Search for the cell housing the specified text and yield its [X, Y] center coordinate. 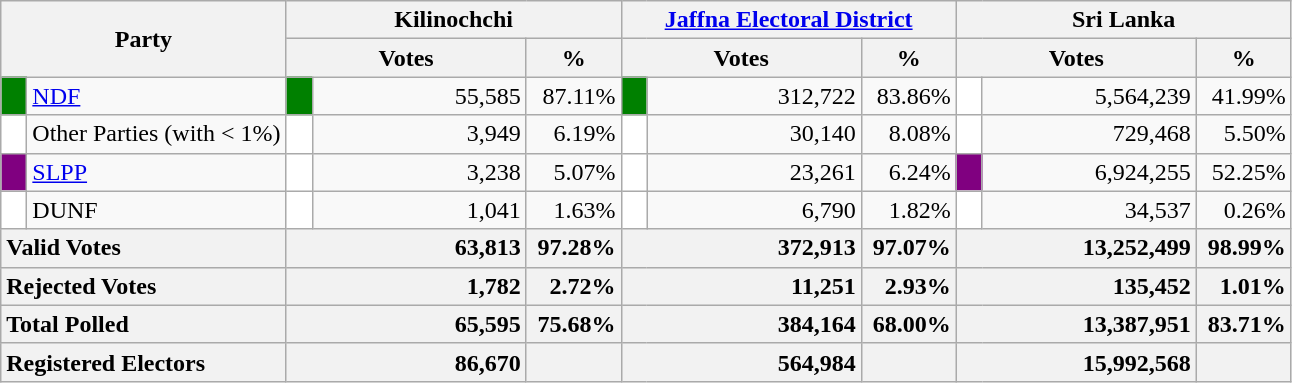
Party [144, 39]
0.26% [1244, 210]
Valid Votes [144, 248]
75.68% [574, 324]
5.50% [1244, 134]
2.93% [908, 286]
65,595 [406, 324]
15,992,568 [1076, 362]
1.01% [1244, 286]
1.82% [908, 210]
6.24% [908, 172]
83.71% [1244, 324]
6,790 [754, 210]
DUNF [156, 210]
Jaffna Electoral District [788, 20]
2.72% [574, 286]
564,984 [741, 362]
87.11% [574, 96]
Sri Lanka [1124, 20]
Other Parties (with < 1%) [156, 134]
13,387,951 [1076, 324]
Registered Electors [144, 362]
97.28% [574, 248]
55,585 [419, 96]
3,949 [419, 134]
5.07% [574, 172]
63,813 [406, 248]
13,252,499 [1076, 248]
Rejected Votes [144, 286]
98.99% [1244, 248]
312,722 [754, 96]
Total Polled [144, 324]
8.08% [908, 134]
NDF [156, 96]
34,537 [1089, 210]
83.86% [908, 96]
SLPP [156, 172]
6.19% [574, 134]
1,041 [419, 210]
86,670 [406, 362]
97.07% [908, 248]
372,913 [741, 248]
1.63% [574, 210]
11,251 [741, 286]
3,238 [419, 172]
52.25% [1244, 172]
729,468 [1089, 134]
30,140 [754, 134]
68.00% [908, 324]
41.99% [1244, 96]
23,261 [754, 172]
1,782 [406, 286]
6,924,255 [1089, 172]
135,452 [1076, 286]
384,164 [741, 324]
5,564,239 [1089, 96]
Kilinochchi [454, 20]
